Scan for the cell matching the given text and deliver its [X, Y] coordinate at center. 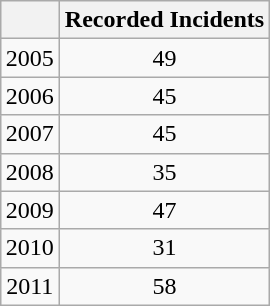
2006 [30, 96]
2005 [30, 58]
31 [164, 248]
49 [164, 58]
2011 [30, 286]
2010 [30, 248]
2008 [30, 172]
2007 [30, 134]
2009 [30, 210]
35 [164, 172]
58 [164, 286]
Recorded Incidents [164, 20]
47 [164, 210]
